For the text-containing cell, return its midpoint in [X, Y] coordinate format. 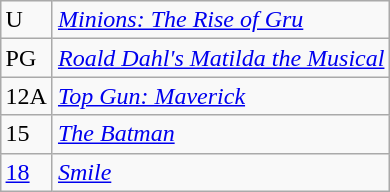
Smile [221, 172]
U [26, 20]
Roald Dahl's Matilda the Musical [221, 58]
12A [26, 96]
18 [26, 172]
15 [26, 134]
PG [26, 58]
The Batman [221, 134]
Top Gun: Maverick [221, 96]
Minions: The Rise of Gru [221, 20]
